Identify which cell holds the provided text, then report its [X, Y] central coordinate. 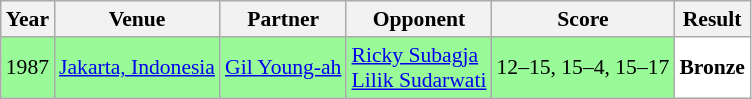
Score [584, 19]
Partner [283, 19]
1987 [28, 68]
Year [28, 19]
Opponent [418, 19]
12–15, 15–4, 15–17 [584, 68]
Gil Young-ah [283, 68]
Result [712, 19]
Ricky Subagja Lilik Sudarwati [418, 68]
Jakarta, Indonesia [137, 68]
Bronze [712, 68]
Venue [137, 19]
